For the text-containing cell, return its midpoint in [X, Y] coordinate format. 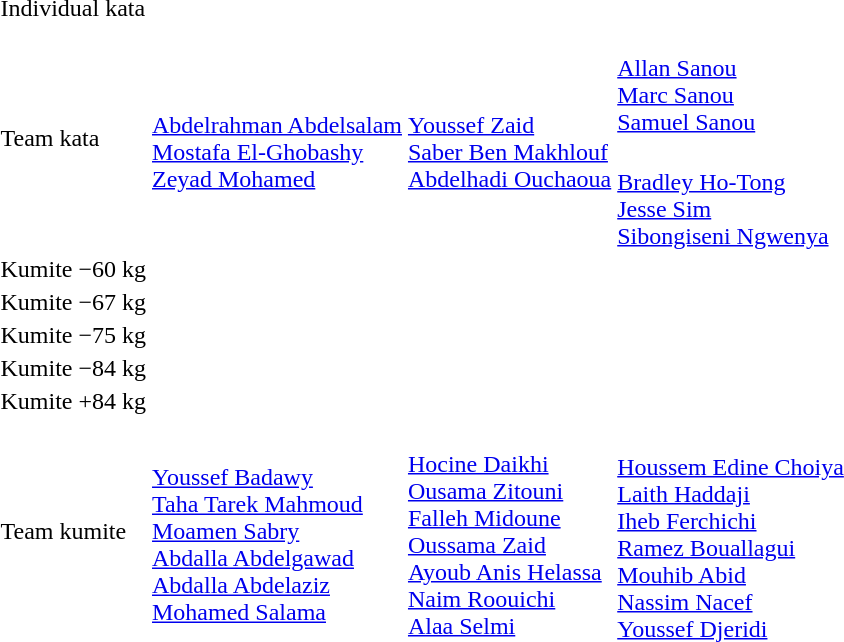
Youssef ZaidSaber Ben MakhloufAbdelhadi Ouchaoua [509, 138]
Abdelrahman AbdelsalamMostafa El-GhobashyZeyad Mohamed [278, 138]
